From the cell containing the given text, extract its center point as [X, Y] coordinate. 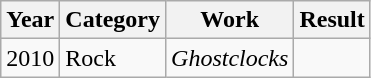
Result [332, 20]
Work [230, 20]
Rock [113, 58]
Year [30, 20]
2010 [30, 58]
Category [113, 20]
Ghostclocks [230, 58]
